Return [X, Y] of the center of cell containing provided text 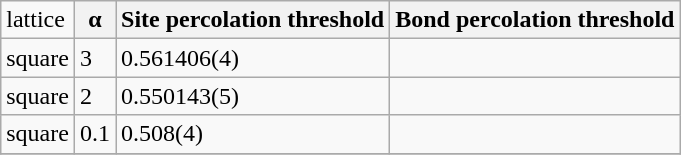
0.1 [94, 134]
0.550143(5) [253, 96]
3 [94, 58]
Site percolation threshold [253, 20]
0.561406(4) [253, 58]
2 [94, 96]
lattice [38, 20]
0.508(4) [253, 134]
Bond percolation threshold [535, 20]
α [94, 20]
